Capture the cell that displays the provided text and extract its [X, Y] central coordinate. 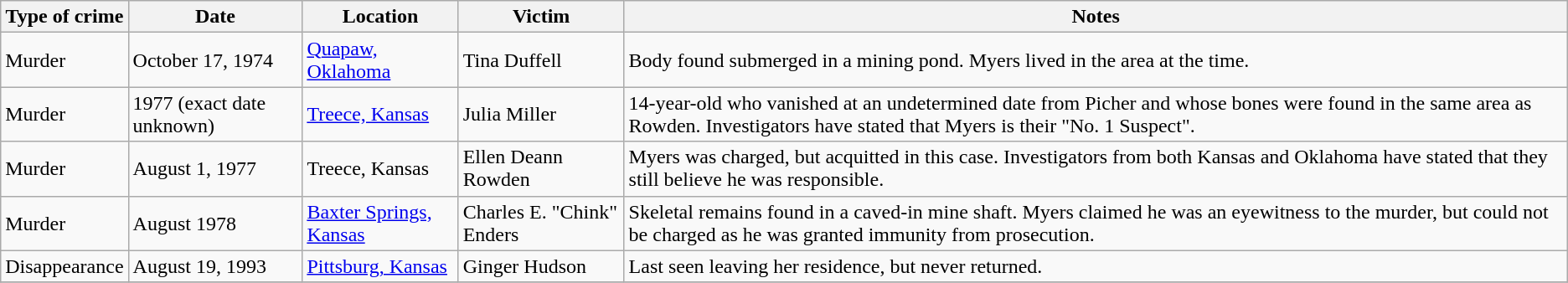
Charles E. "Chink" Enders [541, 223]
October 17, 1974 [215, 60]
Ellen Deann Rowden [541, 169]
Type of crime [64, 17]
Tina Duffell [541, 60]
Baxter Springs, Kansas [380, 223]
Julia Miller [541, 114]
Notes [1096, 17]
1977 (exact date unknown) [215, 114]
Victim [541, 17]
August 19, 1993 [215, 266]
Ginger Hudson [541, 266]
August 1978 [215, 223]
Myers was charged, but acquitted in this case. Investigators from both Kansas and Oklahoma have stated that they still believe he was responsible. [1096, 169]
Last seen leaving her residence, but never returned. [1096, 266]
Quapaw, Oklahoma [380, 60]
Date [215, 17]
Body found submerged in a mining pond. Myers lived in the area at the time. [1096, 60]
Location [380, 17]
August 1, 1977 [215, 169]
Disappearance [64, 266]
Pittsburg, Kansas [380, 266]
